Capture the cell that displays the provided text and extract its (X, Y) central coordinate. 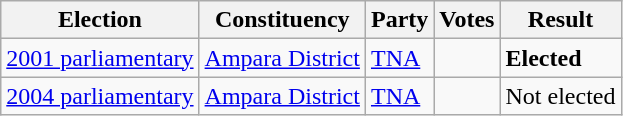
Election (100, 20)
Party (399, 20)
2004 parliamentary (100, 96)
Constituency (282, 20)
Result (560, 20)
Elected (560, 58)
2001 parliamentary (100, 58)
Not elected (560, 96)
Votes (467, 20)
